Return (X, Y) of the center of cell containing provided text 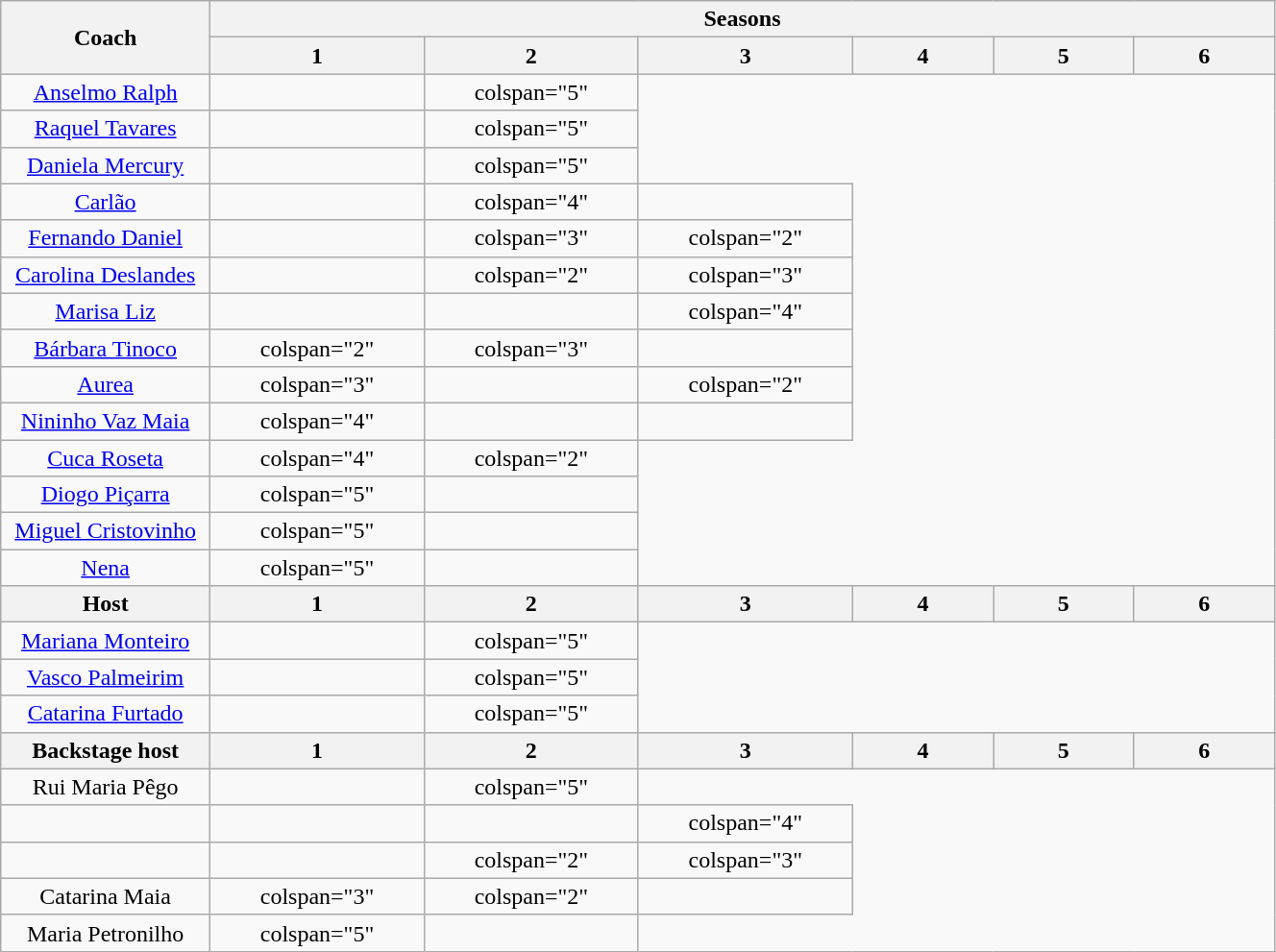
Backstage host (106, 750)
Carlão (106, 202)
Fernando Daniel (106, 238)
Marisa Liz (106, 311)
Raquel Tavares (106, 129)
Diogo Piçarra (106, 495)
Aurea (106, 384)
Vasco Palmeirim (106, 677)
Cuca Roseta (106, 458)
Daniela Mercury (106, 165)
Nininho Vaz Maia (106, 421)
Miguel Cristovinho (106, 531)
Carolina Deslandes (106, 275)
Mariana Monteiro (106, 641)
Catarina Furtado (106, 714)
Maria Petronilho (106, 933)
Rui Maria Pêgo (106, 787)
Coach (106, 37)
Bárbara Tinoco (106, 348)
Host (106, 604)
Seasons (743, 19)
Catarina Maia (106, 896)
Nena (106, 568)
Anselmo Ralph (106, 92)
